Locate the cell with the specified text and output its [X, Y] center coordinate. 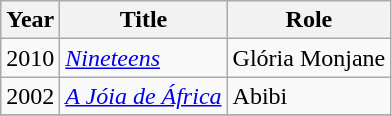
Year [30, 20]
Glória Monjane [309, 58]
A Jóia de África [144, 96]
Title [144, 20]
2002 [30, 96]
Nineteens [144, 58]
Abibi [309, 96]
2010 [30, 58]
Role [309, 20]
